Locate the cell with the specified text and output its [x, y] center coordinate. 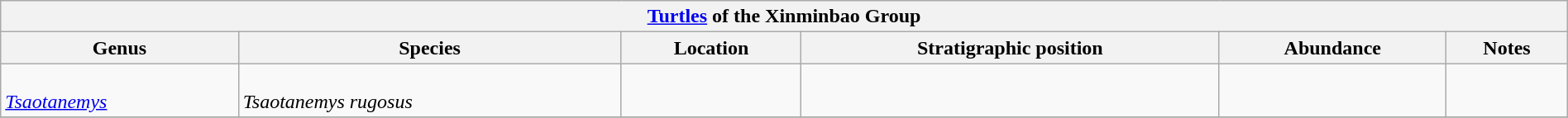
Notes [1507, 48]
Species [430, 48]
Stratigraphic position [1011, 48]
Genus [119, 48]
Tsaotanemys [119, 91]
Location [711, 48]
Turtles of the Xinminbao Group [784, 17]
Tsaotanemys rugosus [430, 91]
Abundance [1333, 48]
